Locate the cell with the specified text and output its [X, Y] center coordinate. 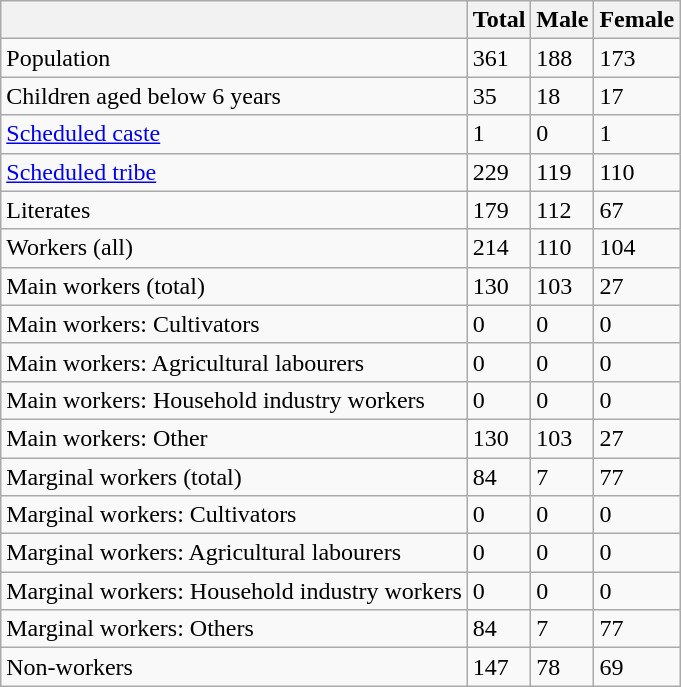
Scheduled caste [234, 134]
Main workers: Household industry workers [234, 400]
Workers (all) [234, 248]
67 [637, 210]
Marginal workers: Others [234, 629]
Main workers: Other [234, 438]
Children aged below 6 years [234, 96]
214 [499, 248]
78 [562, 667]
18 [562, 96]
119 [562, 172]
229 [499, 172]
Total [499, 20]
Male [562, 20]
Marginal workers: Cultivators [234, 515]
Marginal workers (total) [234, 477]
Marginal workers: Household industry workers [234, 591]
361 [499, 58]
173 [637, 58]
Main workers (total) [234, 286]
69 [637, 667]
Population [234, 58]
188 [562, 58]
179 [499, 210]
Marginal workers: Agricultural labourers [234, 553]
104 [637, 248]
35 [499, 96]
112 [562, 210]
Scheduled tribe [234, 172]
Non-workers [234, 667]
17 [637, 96]
Female [637, 20]
147 [499, 667]
Main workers: Agricultural labourers [234, 362]
Literates [234, 210]
Main workers: Cultivators [234, 324]
